Return (x, y) of the center of cell containing provided text 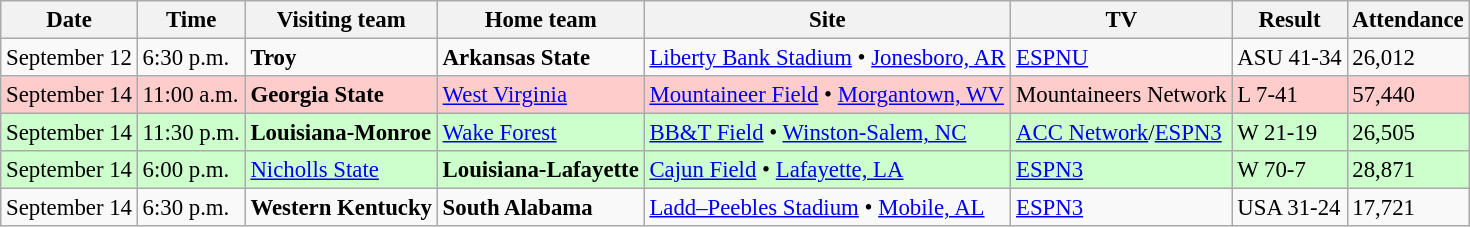
Mountaineer Field • Morgantown, WV (828, 95)
Visiting team (341, 20)
Wake Forest (540, 133)
Liberty Bank Stadium • Jonesboro, AR (828, 58)
Ladd–Peebles Stadium • Mobile, AL (828, 208)
Time (191, 20)
26,012 (1408, 58)
South Alabama (540, 208)
6:00 p.m. (191, 170)
Nicholls State (341, 170)
USA 31-24 (1290, 208)
Western Kentucky (341, 208)
Attendance (1408, 20)
Louisiana-Monroe (341, 133)
17,721 (1408, 208)
ACC Network/ESPN3 (1122, 133)
28,871 (1408, 170)
Georgia State (341, 95)
TV (1122, 20)
26,505 (1408, 133)
W 70-7 (1290, 170)
West Virginia (540, 95)
Home team (540, 20)
BB&T Field • Winston-Salem, NC (828, 133)
Cajun Field • Lafayette, LA (828, 170)
Date (69, 20)
Result (1290, 20)
57,440 (1408, 95)
Mountaineers Network (1122, 95)
L 7-41 (1290, 95)
Arkansas State (540, 58)
ESPNU (1122, 58)
Site (828, 20)
11:30 p.m. (191, 133)
ASU 41-34 (1290, 58)
W 21-19 (1290, 133)
September 12 (69, 58)
11:00 a.m. (191, 95)
Louisiana-Lafayette (540, 170)
Troy (341, 58)
